Detect which cell encompasses the target text, then output its (x, y) center coordinate. 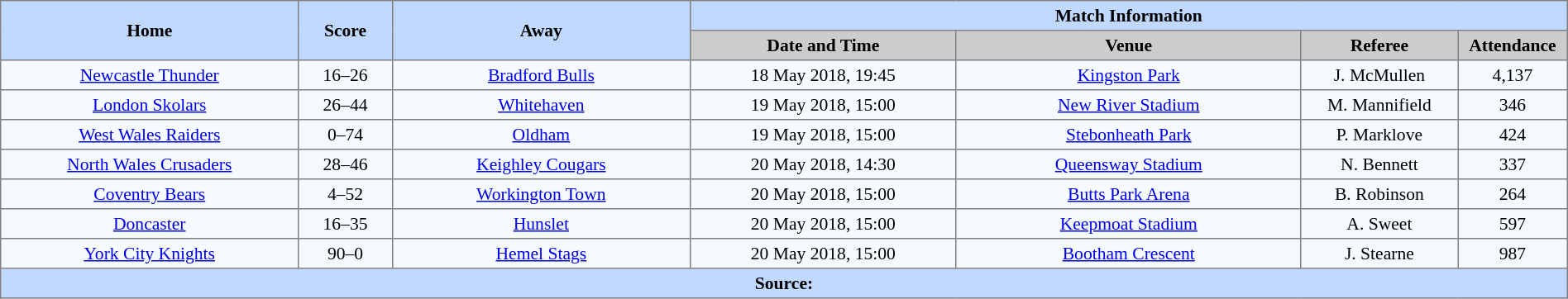
Bootham Crescent (1128, 254)
Hemel Stags (541, 254)
Keepmoat Stadium (1128, 224)
4,137 (1513, 75)
M. Mannifield (1379, 105)
Oldham (541, 135)
597 (1513, 224)
Referee (1379, 45)
P. Marklove (1379, 135)
North Wales Crusaders (150, 164)
Whitehaven (541, 105)
Butts Park Arena (1128, 194)
London Skolars (150, 105)
0–74 (346, 135)
346 (1513, 105)
Keighley Cougars (541, 164)
26–44 (346, 105)
New River Stadium (1128, 105)
A. Sweet (1379, 224)
York City Knights (150, 254)
Bradford Bulls (541, 75)
Source: (784, 283)
424 (1513, 135)
West Wales Raiders (150, 135)
264 (1513, 194)
Hunslet (541, 224)
Date and Time (823, 45)
J. McMullen (1379, 75)
Kingston Park (1128, 75)
J. Stearne (1379, 254)
Match Information (1128, 16)
28–46 (346, 164)
Queensway Stadium (1128, 164)
16–35 (346, 224)
4–52 (346, 194)
Coventry Bears (150, 194)
Attendance (1513, 45)
18 May 2018, 19:45 (823, 75)
90–0 (346, 254)
N. Bennett (1379, 164)
Workington Town (541, 194)
Score (346, 31)
Home (150, 31)
16–26 (346, 75)
B. Robinson (1379, 194)
Venue (1128, 45)
Doncaster (150, 224)
987 (1513, 254)
Stebonheath Park (1128, 135)
Newcastle Thunder (150, 75)
Away (541, 31)
337 (1513, 164)
20 May 2018, 14:30 (823, 164)
